From the cell containing the given text, extract its center point as (X, Y) coordinate. 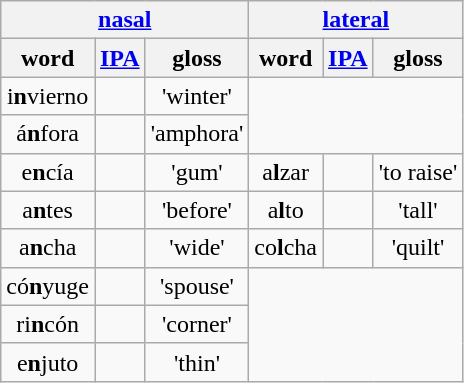
'gum' (197, 172)
alto (286, 210)
'amphora' (197, 134)
cónyuge (48, 286)
ánfora (48, 134)
'quilt' (418, 248)
rincón (48, 324)
'corner' (197, 324)
invierno (48, 96)
lateral (356, 20)
enjuto (48, 362)
colcha (286, 248)
ancha (48, 248)
encía (48, 172)
'thin' (197, 362)
'winter' (197, 96)
'to raise' (418, 172)
'before' (197, 210)
'wide' (197, 248)
'tall' (418, 210)
alzar (286, 172)
nasal (125, 20)
antes (48, 210)
'spouse' (197, 286)
